Detect which cell encompasses the target text, then output its (x, y) center coordinate. 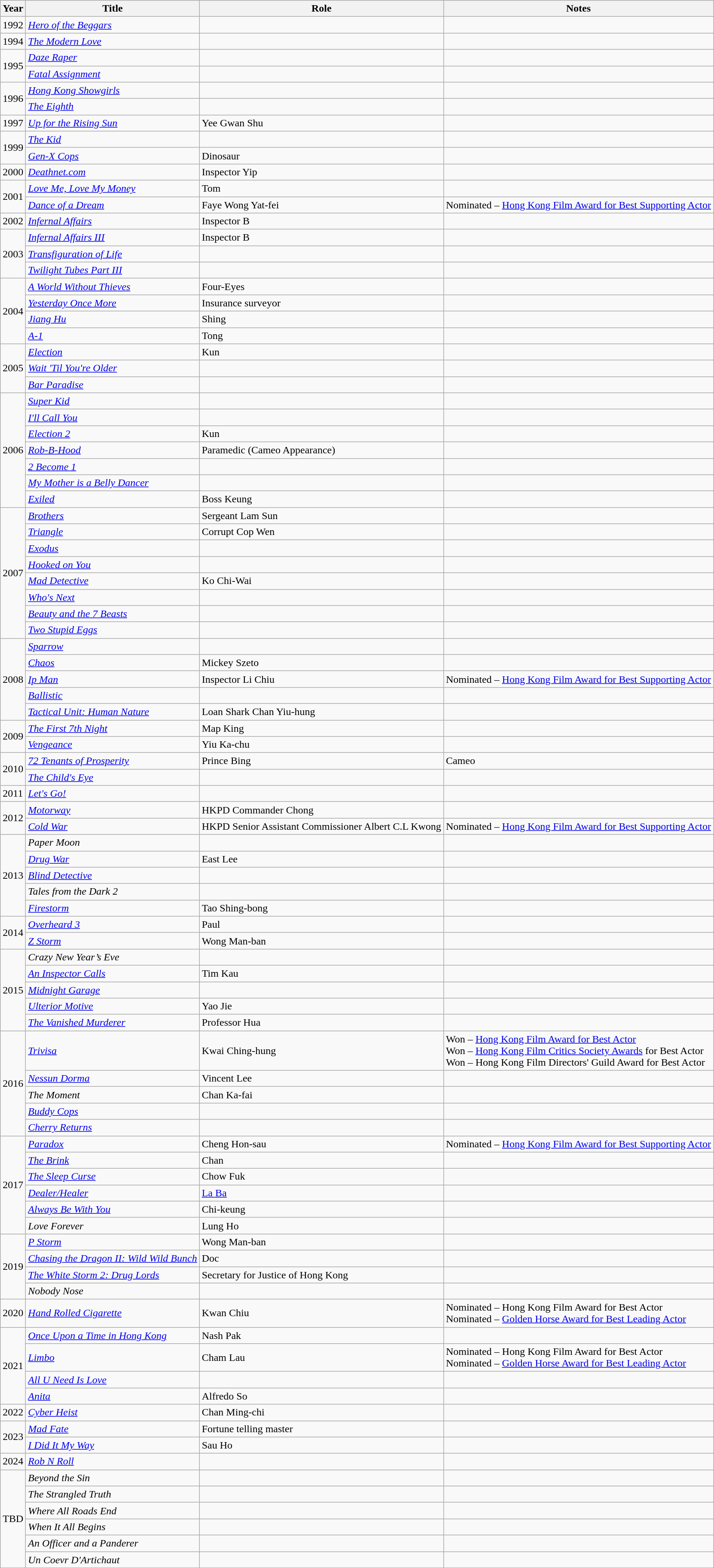
Rob N Roll (113, 1461)
Deathnet.com (113, 172)
Love Me, Love My Money (113, 188)
2003 (13, 254)
2023 (13, 1437)
Overheard 3 (113, 924)
2010 (13, 769)
Nash Pak (321, 1336)
Paper Moon (113, 843)
Mad Fate (113, 1429)
Sergeant Lam Sun (321, 516)
2001 (13, 196)
1997 (13, 123)
Always Be With You (113, 1209)
I Did It My Way (113, 1445)
2019 (13, 1266)
Blind Detective (113, 875)
Tao Shing-bong (321, 908)
A World Without Thieves (113, 287)
Fortune telling master (321, 1429)
Beyond the Sin (113, 1478)
Chasing the Dragon II: Wild Wild Bunch (113, 1258)
Chow Fuk (321, 1177)
Chan Ka-fai (321, 1095)
1992 (13, 25)
Gen-X Cops (113, 156)
Doc (321, 1258)
The Sleep Curse (113, 1177)
Paramedic (Cameo Appearance) (321, 450)
2011 (13, 794)
Wait 'Til You're Older (113, 368)
Chi-keung (321, 1209)
East Lee (321, 859)
Yao Jie (321, 1006)
Vincent Lee (321, 1079)
Who's Next (113, 597)
2 Become 1 (113, 466)
The Modern Love (113, 41)
Kwai Ching-hung (321, 1051)
1996 (13, 98)
2016 (13, 1083)
Cherry Returns (113, 1128)
The White Storm 2: Drug Lords (113, 1275)
Cameo (578, 761)
Tong (321, 336)
Up for the Rising Sun (113, 123)
Two Stupid Eggs (113, 630)
Secretary for Justice of Hong Kong (321, 1275)
Infernal Affairs III (113, 238)
Rob-B-Hood (113, 450)
2013 (13, 875)
HKPD Senior Assistant Commissioner Albert C.L Kwong (321, 826)
Un Coevr D'Artichaut (113, 1559)
Transfiguration of Life (113, 254)
Jiang Hu (113, 319)
Map King (321, 728)
My Mother is a Belly Dancer (113, 483)
Chaos (113, 663)
Drug War (113, 859)
Daze Raper (113, 58)
Ko Chi-Wai (321, 581)
Cheng Hon-sau (321, 1144)
Sparrow (113, 646)
A-1 (113, 336)
Chan (321, 1160)
Tim Kau (321, 973)
2020 (13, 1313)
Exodus (113, 548)
Bar Paradise (113, 385)
Buddy Cops (113, 1111)
Role (321, 9)
Let's Go! (113, 794)
1994 (13, 41)
2006 (13, 450)
Alfredo So (321, 1396)
Hong Kong Showgirls (113, 90)
Nobody Nose (113, 1291)
Loan Shark Chan Yiu-hung (321, 712)
The Moment (113, 1095)
Infernal Affairs (113, 221)
Notes (578, 9)
Tales from the Dark 2 (113, 892)
Ulterior Motive (113, 1006)
Triangle (113, 532)
Inspector Li Chiu (321, 679)
Corrupt Cop Wen (321, 532)
2008 (13, 679)
Limbo (113, 1358)
Hand Rolled Cigarette (113, 1313)
Insurance surveyor (321, 303)
2022 (13, 1412)
2004 (13, 311)
Inspector Yip (321, 172)
Brothers (113, 516)
An Inspector Calls (113, 973)
Trivisa (113, 1051)
Title (113, 9)
Where All Roads End (113, 1510)
All U Need Is Love (113, 1380)
Prince Bing (321, 761)
When It All Begins (113, 1527)
Z Storm (113, 941)
2014 (13, 932)
Election 2 (113, 434)
An Officer and a Panderer (113, 1543)
Dealer/Healer (113, 1193)
2002 (13, 221)
Tactical Unit: Human Nature (113, 712)
Nessun Dorma (113, 1079)
2024 (13, 1461)
Ballistic (113, 695)
Love Forever (113, 1226)
The Child's Eye (113, 777)
TBD (13, 1519)
Hooked on You (113, 565)
Four-Eyes (321, 287)
Cham Lau (321, 1358)
Midnight Garage (113, 990)
The Brink (113, 1160)
Once Upon a Time in Hong Kong (113, 1336)
2000 (13, 172)
Ip Man (113, 679)
Tom (321, 188)
Sau Ho (321, 1445)
Motorway (113, 810)
Dinosaur (321, 156)
Firestorm (113, 908)
Mad Detective (113, 581)
Chan Ming-chi (321, 1412)
2021 (13, 1366)
Fatal Assignment (113, 74)
Lung Ho (321, 1226)
Election (113, 352)
2012 (13, 818)
Anita (113, 1396)
1999 (13, 147)
Hero of the Beggars (113, 25)
Shing (321, 319)
La Ba (321, 1193)
Dance of a Dream (113, 205)
Yee Gwan Shu (321, 123)
The Vanished Murderer (113, 1023)
Cold War (113, 826)
Faye Wong Yat-fei (321, 205)
Super Kid (113, 401)
2017 (13, 1185)
Vengeance (113, 745)
P Storm (113, 1242)
Twilight Tubes Part III (113, 270)
Paradox (113, 1144)
Crazy New Year’s Eve (113, 957)
Yesterday Once More (113, 303)
Boss Keung (321, 499)
Kwan Chiu (321, 1313)
Exiled (113, 499)
2015 (13, 990)
72 Tenants of Prosperity (113, 761)
The Eighth (113, 107)
Paul (321, 924)
The Strangled Truth (113, 1494)
HKPD Commander Chong (321, 810)
The First 7th Night (113, 728)
Beauty and the 7 Beasts (113, 614)
The Kid (113, 139)
Professor Hua (321, 1023)
1995 (13, 66)
2005 (13, 368)
I'll Call You (113, 417)
Year (13, 9)
Cyber Heist (113, 1412)
Yiu Ka-chu (321, 745)
Mickey Szeto (321, 663)
2009 (13, 737)
2007 (13, 573)
